Pinpoint the cell where the given text exists, returning its [x, y] midpoint coordinate. 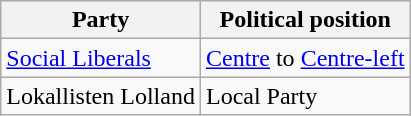
Political position [305, 20]
Local Party [305, 96]
Social Liberals [101, 58]
Party [101, 20]
Lokallisten Lolland [101, 96]
Centre to Centre-left [305, 58]
